Pinpoint the cell where the given text exists, returning its (x, y) midpoint coordinate. 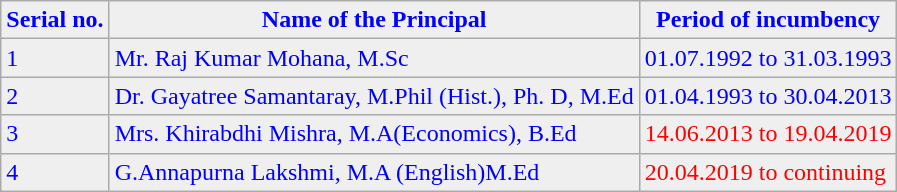
01.07.1992 to 31.03.1993 (768, 58)
Name of the Principal (374, 20)
01.04.1993 to 30.04.2013 (768, 96)
4 (55, 172)
20.04.2019 to continuing (768, 172)
1 (55, 58)
Dr. Gayatree Samantaray, M.Phil (Hist.), Ph. D, M.Ed (374, 96)
Mr. Raj Kumar Mohana, M.Sc (374, 58)
14.06.2013 to 19.04.2019 (768, 134)
Period of incumbency (768, 20)
Mrs. Khirabdhi Mishra, M.A(Economics), B.Ed (374, 134)
2 (55, 96)
3 (55, 134)
Serial no. (55, 20)
G.Annapurna Lakshmi, M.A (English)M.Ed (374, 172)
